Pinpoint the cell where the given text exists, returning its (X, Y) midpoint coordinate. 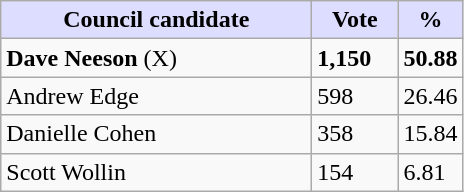
598 (355, 96)
358 (355, 134)
Vote (355, 20)
50.88 (430, 58)
% (430, 20)
Dave Neeson (X) (156, 58)
1,150 (355, 58)
154 (355, 172)
Andrew Edge (156, 96)
15.84 (430, 134)
Danielle Cohen (156, 134)
Council candidate (156, 20)
Scott Wollin (156, 172)
26.46 (430, 96)
6.81 (430, 172)
